Output the (x, y) coordinate of the center of the cell containing the given text.  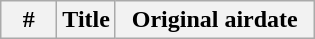
Original airdate (214, 20)
Title (86, 20)
# (29, 20)
